Pinpoint the cell where the given text exists, returning its [X, Y] midpoint coordinate. 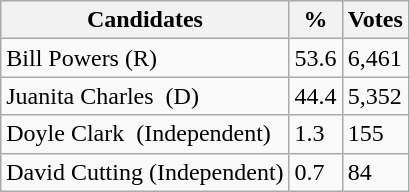
5,352 [375, 96]
Doyle Clark (Independent) [145, 134]
Juanita Charles (D) [145, 96]
0.7 [316, 172]
84 [375, 172]
53.6 [316, 58]
Candidates [145, 20]
155 [375, 134]
6,461 [375, 58]
44.4 [316, 96]
Votes [375, 20]
David Cutting (Independent) [145, 172]
% [316, 20]
1.3 [316, 134]
Bill Powers (R) [145, 58]
